Scan for the cell matching the given text and deliver its [X, Y] coordinate at center. 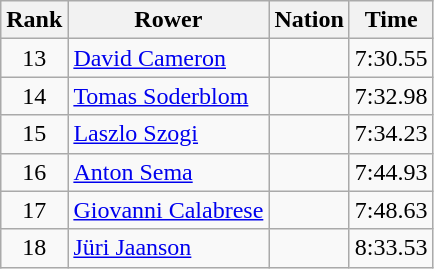
Anton Sema [168, 172]
Time [391, 20]
7:30.55 [391, 58]
Laszlo Szogi [168, 134]
Nation [309, 20]
7:34.23 [391, 134]
13 [34, 58]
Jüri Jaanson [168, 248]
David Cameron [168, 58]
Rower [168, 20]
Tomas Soderblom [168, 96]
7:48.63 [391, 210]
17 [34, 210]
16 [34, 172]
8:33.53 [391, 248]
14 [34, 96]
7:32.98 [391, 96]
7:44.93 [391, 172]
Giovanni Calabrese [168, 210]
18 [34, 248]
Rank [34, 20]
15 [34, 134]
